Return the (X, Y) coordinate for the center point of the cell that contains the specified text.  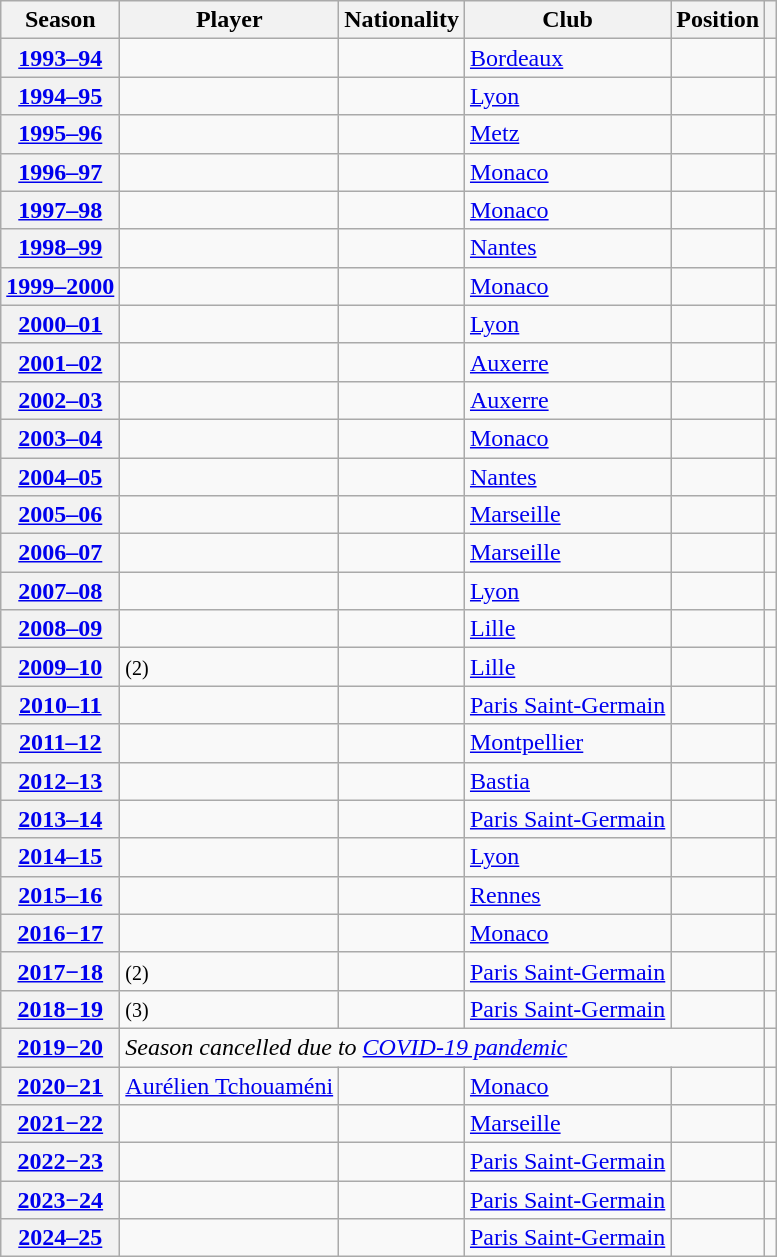
Metz (567, 134)
1994–95 (60, 96)
(3) (230, 1009)
Position (718, 20)
2001–02 (60, 362)
2003–04 (60, 438)
2023−24 (60, 1200)
Bordeaux (567, 58)
2010–11 (60, 705)
2013–14 (60, 819)
Player (230, 20)
2004–05 (60, 477)
1997–98 (60, 210)
1995–96 (60, 134)
2018−19 (60, 1009)
2019−20 (60, 1047)
2012–13 (60, 781)
Season cancelled due to COVID-19 pandemic (442, 1047)
1993–94 (60, 58)
Club (567, 20)
2015–16 (60, 895)
2017−18 (60, 971)
2000–01 (60, 324)
2022−23 (60, 1162)
Montpellier (567, 743)
1996–97 (60, 172)
Nationality (402, 20)
1999–2000 (60, 286)
2009–10 (60, 667)
2024–25 (60, 1238)
1998–99 (60, 248)
Rennes (567, 895)
2021−22 (60, 1124)
2014–15 (60, 857)
2005–06 (60, 515)
2008–09 (60, 629)
Season (60, 20)
2016−17 (60, 933)
2007–08 (60, 591)
2002–03 (60, 400)
2011–12 (60, 743)
Bastia (567, 781)
2006–07 (60, 553)
Aurélien Tchouaméni (230, 1085)
2020−21 (60, 1085)
